Detect which cell encompasses the target text, then output its [X, Y] center coordinate. 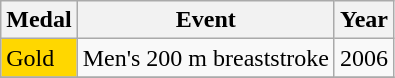
Medal [39, 20]
Year [364, 20]
Event [206, 20]
2006 [364, 58]
Men's 200 m breaststroke [206, 58]
Gold [39, 58]
